Find where the given text appears and provide that cell's center as [X, Y] coordinate. 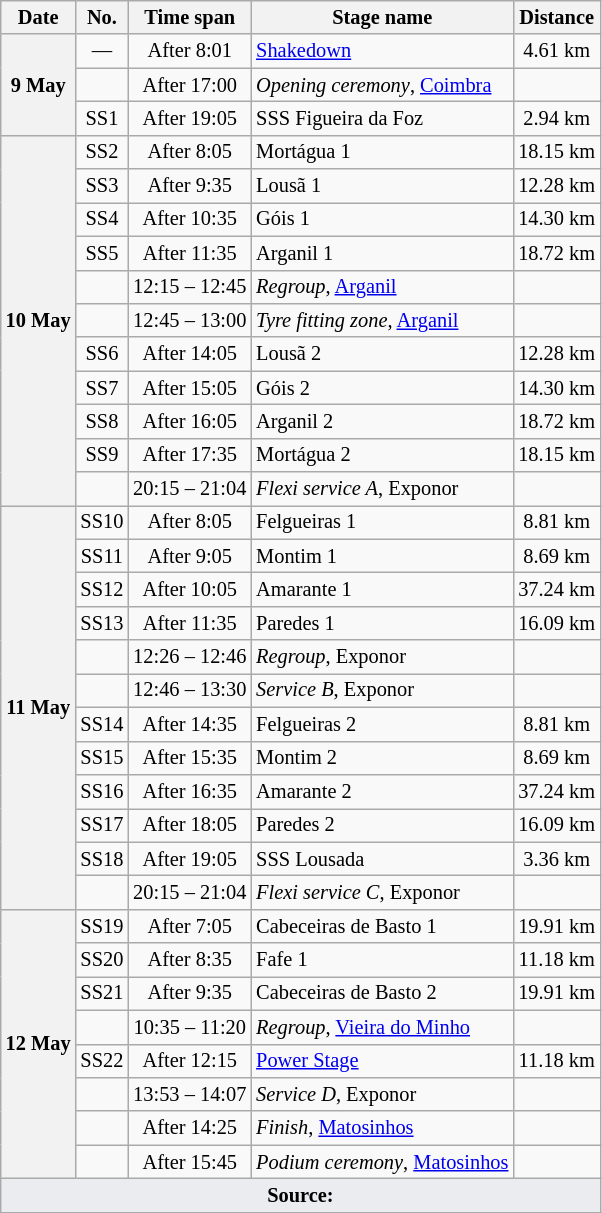
After 14:05 [190, 354]
Lousã 2 [382, 354]
Source: [300, 1195]
After 16:35 [190, 791]
Amarante 2 [382, 791]
Mortágua 1 [382, 152]
Paredes 2 [382, 825]
— [102, 51]
After 15:45 [190, 1162]
Lousã 1 [382, 186]
SS20 [102, 960]
Felgueiras 1 [382, 522]
SSS Lousada [382, 859]
SS3 [102, 186]
Fafe 1 [382, 960]
After 9:05 [190, 556]
SS17 [102, 825]
After 17:35 [190, 455]
SS1 [102, 118]
Time span [190, 17]
Flexi service C, Exponor [382, 892]
Service B, Exponor [382, 690]
Paredes 1 [382, 623]
After 8:01 [190, 51]
Regroup, Arganil [382, 287]
Stage name [382, 17]
After 17:00 [190, 85]
13:53 – 14:07 [190, 1094]
SS7 [102, 388]
Opening ceremony, Coimbra [382, 85]
12:26 – 12:46 [190, 657]
SS4 [102, 219]
Finish, Matosinhos [382, 1128]
12 May [38, 1044]
Góis 1 [382, 219]
Distance [556, 17]
10:35 – 11:20 [190, 1027]
11 May [38, 707]
Regroup, Exponor [382, 657]
Arganil 2 [382, 421]
SSS Figueira da Foz [382, 118]
Flexi service A, Exponor [382, 489]
After 16:05 [190, 421]
SS16 [102, 791]
After 14:25 [190, 1128]
4.61 km [556, 51]
Cabeceiras de Basto 2 [382, 993]
SS21 [102, 993]
Shakedown [382, 51]
SS18 [102, 859]
SS15 [102, 758]
After 10:35 [190, 219]
After 14:35 [190, 724]
After 15:05 [190, 388]
12:46 – 13:30 [190, 690]
Power Stage [382, 1061]
12:15 – 12:45 [190, 287]
SS5 [102, 253]
Podium ceremony, Matosinhos [382, 1162]
SS6 [102, 354]
Mortágua 2 [382, 455]
Service D, Exponor [382, 1094]
After 7:05 [190, 926]
Montim 1 [382, 556]
Date [38, 17]
Tyre fitting zone, Arganil [382, 320]
Arganil 1 [382, 253]
SS9 [102, 455]
Góis 2 [382, 388]
9 May [38, 84]
SS12 [102, 589]
After 8:35 [190, 960]
SS13 [102, 623]
After 12:15 [190, 1061]
SS19 [102, 926]
SS14 [102, 724]
Regroup, Vieira do Minho [382, 1027]
SS8 [102, 421]
Montim 2 [382, 758]
After 15:35 [190, 758]
After 18:05 [190, 825]
Cabeceiras de Basto 1 [382, 926]
SS22 [102, 1061]
Amarante 1 [382, 589]
SS10 [102, 522]
SS11 [102, 556]
12:45 – 13:00 [190, 320]
10 May [38, 320]
Felgueiras 2 [382, 724]
SS2 [102, 152]
2.94 km [556, 118]
No. [102, 17]
3.36 km [556, 859]
After 10:05 [190, 589]
